Find where the given text appears and provide that cell's center as (X, Y) coordinate. 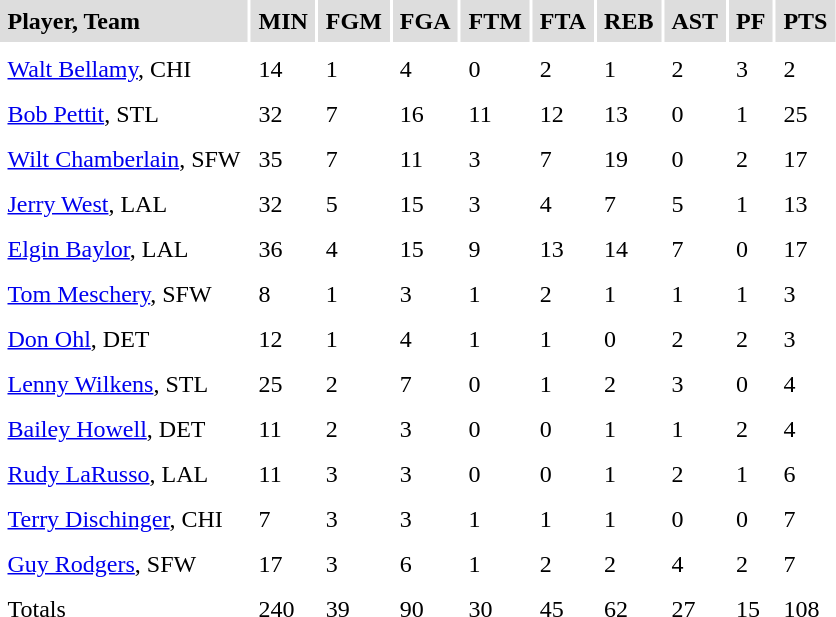
Guy Rodgers, SFW (124, 564)
FGM (354, 21)
FGA (425, 21)
Wilt Chamberlain, SFW (124, 159)
Rudy LaRusso, LAL (124, 474)
REB (629, 21)
9 (495, 249)
Walt Bellamy, CHI (124, 69)
Tom Meschery, SFW (124, 294)
Elgin Baylor, LAL (124, 249)
Bailey Howell, DET (124, 429)
MIN (283, 21)
Don Ohl, DET (124, 339)
PF (751, 21)
Bob Pettit, STL (124, 114)
AST (695, 21)
8 (283, 294)
PTS (806, 21)
FTA (562, 21)
FTM (495, 21)
Lenny Wilkens, STL (124, 384)
Terry Dischinger, CHI (124, 519)
19 (629, 159)
35 (283, 159)
Jerry West, LAL (124, 204)
16 (425, 114)
36 (283, 249)
Player, Team (124, 21)
